Output the (x, y) coordinate of the center of the cell containing the given text.  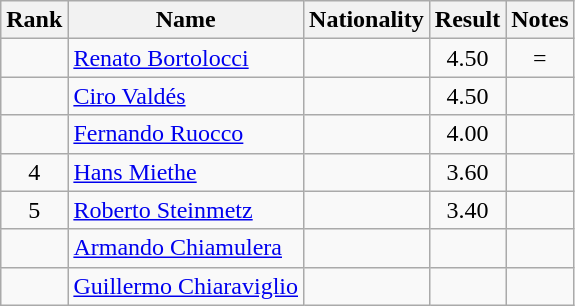
5 (34, 210)
Notes (540, 20)
Hans Miethe (186, 172)
Armando Chiamulera (186, 248)
Rank (34, 20)
3.40 (467, 210)
Roberto Steinmetz (186, 210)
= (540, 58)
Nationality (367, 20)
4.00 (467, 134)
Result (467, 20)
3.60 (467, 172)
4 (34, 172)
Ciro Valdés (186, 96)
Renato Bortolocci (186, 58)
Guillermo Chiaraviglio (186, 286)
Fernando Ruocco (186, 134)
Name (186, 20)
